Detect which cell encompasses the target text, then output its (x, y) center coordinate. 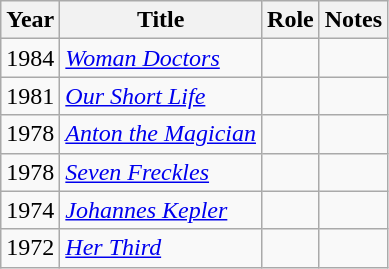
1974 (30, 210)
Johannes Kepler (161, 210)
Title (161, 20)
1972 (30, 248)
Her Third (161, 248)
Role (291, 20)
Woman Doctors (161, 58)
Our Short Life (161, 96)
Notes (353, 20)
Seven Freckles (161, 172)
1984 (30, 58)
Anton the Magician (161, 134)
Year (30, 20)
1981 (30, 96)
